Identify which cell holds the provided text, then report its [x, y] central coordinate. 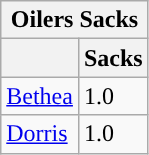
Bethea [40, 96]
Sacks [113, 58]
Dorris [40, 134]
Oilers Sacks [74, 20]
